Output the (X, Y) coordinate of the center of the cell containing the given text.  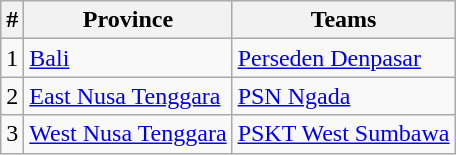
East Nusa Tenggara (128, 96)
3 (12, 134)
PSN Ngada (344, 96)
Teams (344, 20)
Perseden Denpasar (344, 58)
1 (12, 58)
Bali (128, 58)
Province (128, 20)
# (12, 20)
2 (12, 96)
PSKT West Sumbawa (344, 134)
West Nusa Tenggara (128, 134)
